Determine the [X, Y] coordinate at the center of the cell enclosing the given text.  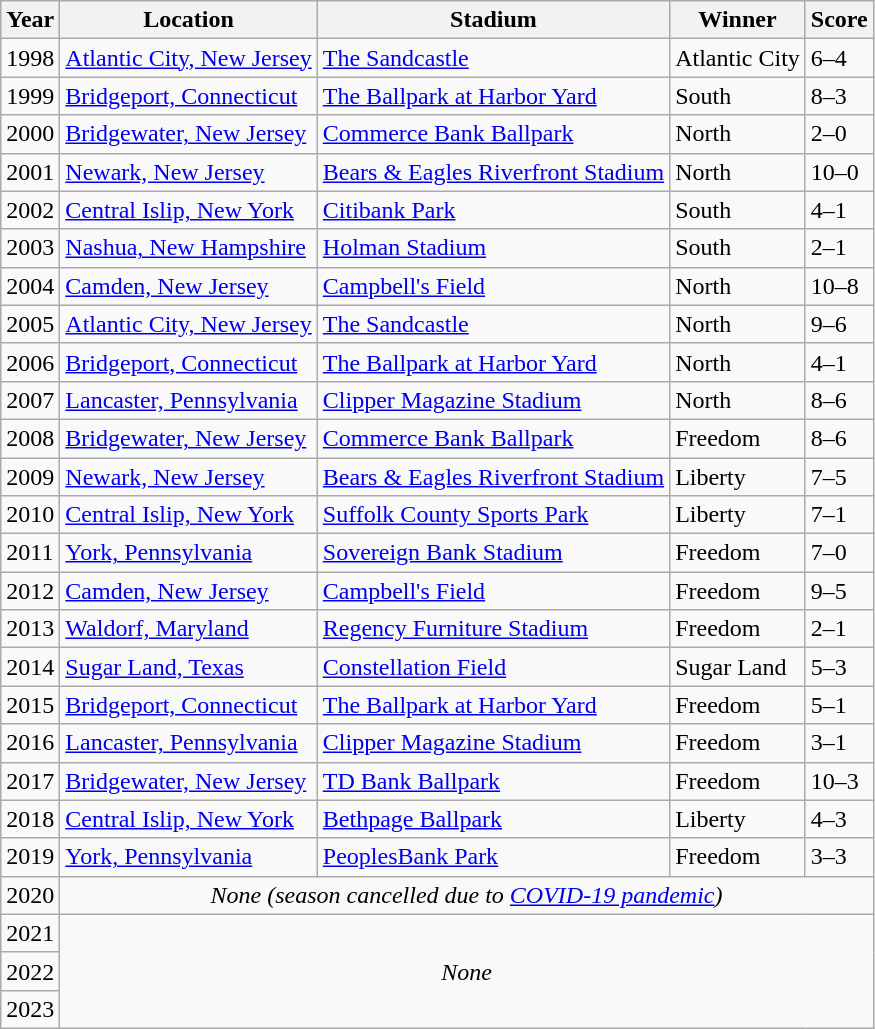
7–5 [839, 477]
2002 [30, 210]
7–1 [839, 515]
5–1 [839, 705]
10–3 [839, 781]
1998 [30, 58]
2021 [30, 933]
Sugar Land, Texas [188, 667]
PeoplesBank Park [493, 857]
7–0 [839, 553]
Winner [738, 20]
9–6 [839, 324]
2006 [30, 362]
Constellation Field [493, 667]
2019 [30, 857]
1999 [30, 96]
Sovereign Bank Stadium [493, 553]
2000 [30, 134]
Suffolk County Sports Park [493, 515]
2012 [30, 591]
10–8 [839, 286]
2009 [30, 477]
2023 [30, 1009]
Regency Furniture Stadium [493, 629]
Waldorf, Maryland [188, 629]
4–3 [839, 819]
9–5 [839, 591]
Bethpage Ballpark [493, 819]
Stadium [493, 20]
2003 [30, 248]
5–3 [839, 667]
2001 [30, 172]
2013 [30, 629]
3–1 [839, 743]
Score [839, 20]
None (season cancelled due to COVID-19 pandemic) [466, 895]
2005 [30, 324]
None [466, 971]
2010 [30, 515]
2016 [30, 743]
2020 [30, 895]
2004 [30, 286]
2011 [30, 553]
Sugar Land [738, 667]
2018 [30, 819]
TD Bank Ballpark [493, 781]
2022 [30, 971]
Year [30, 20]
2–0 [839, 134]
2015 [30, 705]
6–4 [839, 58]
Atlantic City [738, 58]
2008 [30, 438]
3–3 [839, 857]
Location [188, 20]
2007 [30, 400]
2017 [30, 781]
2014 [30, 667]
8–3 [839, 96]
Citibank Park [493, 210]
10–0 [839, 172]
Nashua, New Hampshire [188, 248]
Holman Stadium [493, 248]
